Pinpoint the cell where the given text exists, returning its [X, Y] midpoint coordinate. 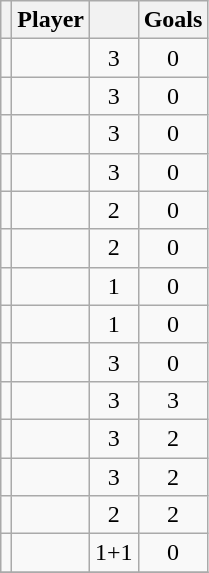
Player [51, 20]
1+1 [114, 553]
Goals [173, 20]
